Locate the cell with the specified text and output its [X, Y] center coordinate. 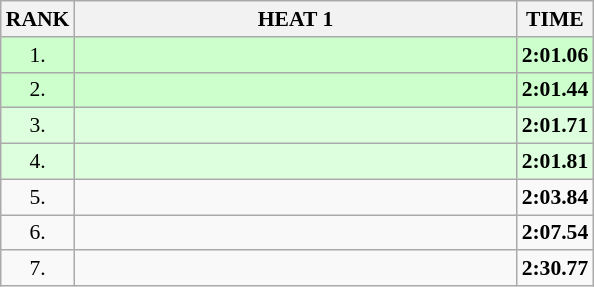
RANK [38, 19]
HEAT 1 [295, 19]
1. [38, 55]
2:01.44 [556, 90]
2:30.77 [556, 269]
5. [38, 197]
2:03.84 [556, 197]
2:01.81 [556, 162]
4. [38, 162]
2:01.71 [556, 126]
2:01.06 [556, 55]
3. [38, 126]
TIME [556, 19]
2. [38, 90]
7. [38, 269]
6. [38, 233]
2:07.54 [556, 233]
